Extract the [x, y] coordinate from the center of the cell holding the provided text.  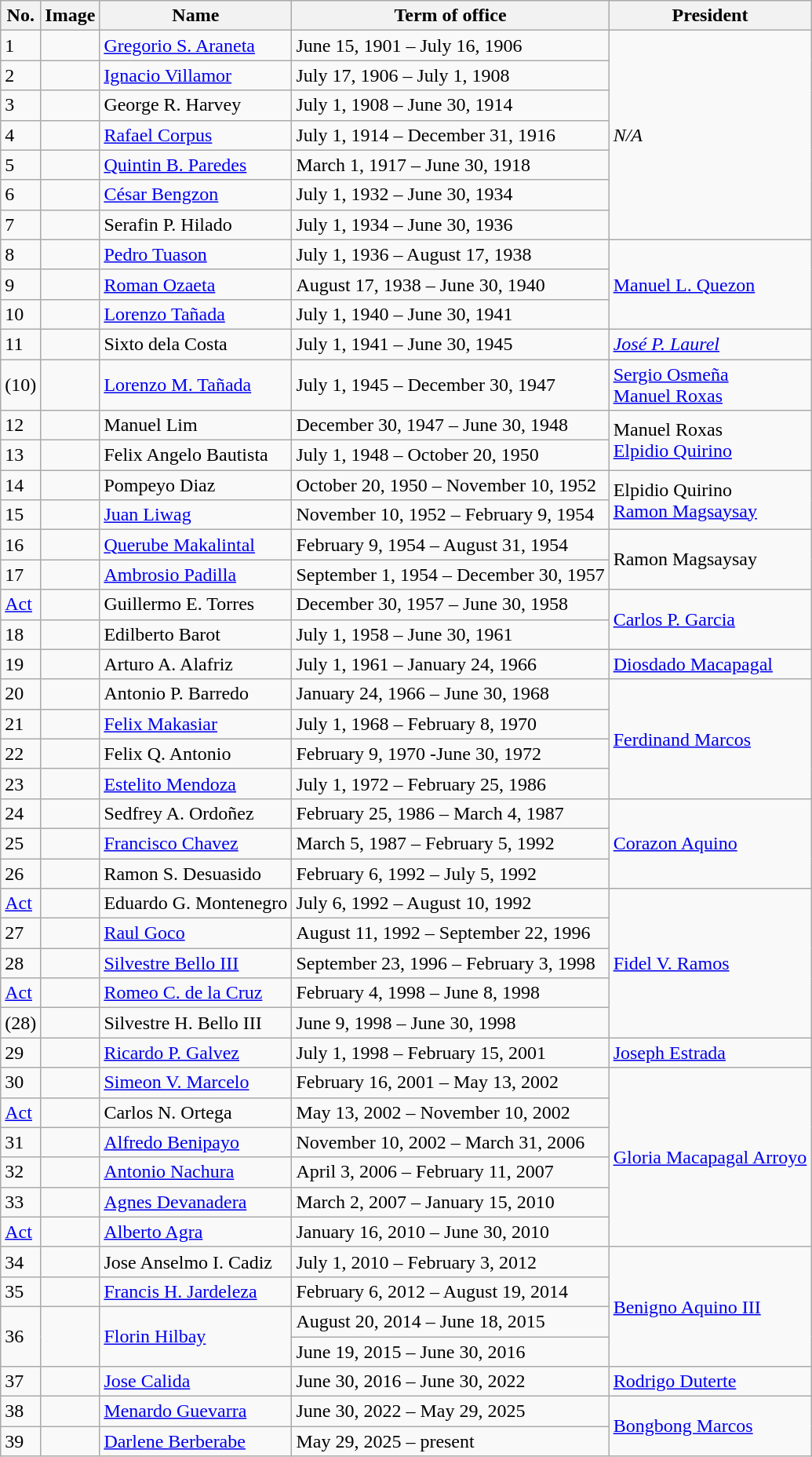
Alfredo Benipayo [196, 1142]
June 15, 1901 – July 16, 1906 [450, 46]
Rafael Corpus [196, 135]
July 1, 1961 – January 24, 1966 [450, 664]
José P. Laurel [710, 344]
Querube Makalintal [196, 545]
December 30, 1947 – June 30, 1948 [450, 425]
Sedfrey A. Ordoñez [196, 813]
29 [20, 1053]
7 [20, 225]
August 11, 1992 – September 22, 1996 [450, 933]
Romeo C. de la Cruz [196, 993]
Diosdado Macapagal [710, 664]
Jose Anselmo I. Cadiz [196, 1262]
July 1, 1948 – October 20, 1950 [450, 455]
Pompeyo Diaz [196, 485]
September 1, 1954 – December 30, 1957 [450, 575]
Guillermo E. Torres [196, 604]
March 1, 1917 – June 30, 1918 [450, 165]
February 9, 1954 – August 31, 1954 [450, 545]
July 1, 1998 – February 15, 2001 [450, 1053]
Simeon V. Marcelo [196, 1083]
Corazon Aquino [710, 843]
Rodrigo Duterte [710, 1382]
19 [20, 664]
July 1, 1940 – June 30, 1941 [450, 314]
5 [20, 165]
Juan Liwag [196, 515]
N/A [710, 135]
28 [20, 963]
February 4, 1998 – June 8, 1998 [450, 993]
Image [71, 16]
Lorenzo M. Tañada [196, 385]
June 30, 2022 – May 29, 2025 [450, 1411]
Bongbong Marcos [710, 1426]
9 [20, 284]
July 1, 1972 – February 25, 1986 [450, 783]
Roman Ozaeta [196, 284]
Benigno Aquino III [710, 1306]
Gregorio S. Araneta [196, 46]
Elpidio QuirinoRamon Magsaysay [710, 500]
35 [20, 1291]
Carlos P. Garcia [710, 619]
September 23, 1996 – February 3, 1998 [450, 963]
August 20, 2014 – June 18, 2015 [450, 1321]
33 [20, 1202]
July 6, 1992 – August 10, 1992 [450, 904]
Alberto Agra [196, 1232]
12 [20, 425]
Francis H. Jardeleza [196, 1291]
Edilberto Barot [196, 634]
César Bengzon [196, 195]
Term of office [450, 16]
38 [20, 1411]
July 17, 1906 – July 1, 1908 [450, 75]
31 [20, 1142]
Joseph Estrada [710, 1053]
March 5, 1987 – February 5, 1992 [450, 843]
Manuel Lim [196, 425]
Lorenzo Tañada [196, 314]
Arturo A. Alafriz [196, 664]
November 10, 1952 – February 9, 1954 [450, 515]
July 1, 1932 – June 30, 1934 [450, 195]
22 [20, 754]
39 [20, 1441]
February 25, 1986 – March 4, 1987 [450, 813]
Ricardo P. Galvez [196, 1053]
6 [20, 195]
July 1, 1945 – December 30, 1947 [450, 385]
1 [20, 46]
Ignacio Villamor [196, 75]
March 2, 2007 – January 15, 2010 [450, 1202]
Carlos N. Ortega [196, 1112]
May 29, 2025 – present [450, 1441]
Sergio OsmeñaManuel Roxas [710, 385]
Ferdinand Marcos [710, 739]
Name [196, 16]
30 [20, 1083]
13 [20, 455]
July 1, 1958 – June 30, 1961 [450, 634]
February 9, 1970 -June 30, 1972 [450, 754]
April 3, 2006 – February 11, 2007 [450, 1172]
Quintin B. Paredes [196, 165]
Manuel RoxasElpidio Quirino [710, 440]
President [710, 16]
Silvestre H. Bello III [196, 1023]
Darlene Berberabe [196, 1441]
July 1, 2010 – February 3, 2012 [450, 1262]
July 1, 1934 – June 30, 1936 [450, 225]
February 16, 2001 – May 13, 2002 [450, 1083]
Antonio Nachura [196, 1172]
October 20, 1950 – November 10, 1952 [450, 485]
25 [20, 843]
Pedro Tuason [196, 254]
Eduardo G. Montenegro [196, 904]
No. [20, 16]
December 30, 1957 – June 30, 1958 [450, 604]
June 9, 1998 – June 30, 1998 [450, 1023]
July 1, 1936 – August 17, 1938 [450, 254]
Silvestre Bello III [196, 963]
July 1, 1908 – June 30, 1914 [450, 105]
Gloria Macapagal Arroyo [710, 1157]
21 [20, 724]
Jose Calida [196, 1382]
July 1, 1914 – December 31, 1916 [450, 135]
Fidel V. Ramos [710, 963]
Florin Hilbay [196, 1336]
Sixto dela Costa [196, 344]
20 [20, 694]
(10) [20, 385]
11 [20, 344]
37 [20, 1382]
Menardo Guevarra [196, 1411]
34 [20, 1262]
Serafin P. Hilado [196, 225]
Estelito Mendoza [196, 783]
Ramon S. Desuasido [196, 874]
Manuel L. Quezon [710, 284]
November 10, 2002 – March 31, 2006 [450, 1142]
24 [20, 813]
May 13, 2002 – November 10, 2002 [450, 1112]
(28) [20, 1023]
Antonio P. Barredo [196, 694]
February 6, 1992 – July 5, 1992 [450, 874]
July 1, 1968 – February 8, 1970 [450, 724]
February 6, 2012 – August 19, 2014 [450, 1291]
32 [20, 1172]
2 [20, 75]
Ramon Magsaysay [710, 560]
3 [20, 105]
Felix Makasiar [196, 724]
16 [20, 545]
14 [20, 485]
January 24, 1966 – June 30, 1968 [450, 694]
10 [20, 314]
August 17, 1938 – June 30, 1940 [450, 284]
January 16, 2010 – June 30, 2010 [450, 1232]
8 [20, 254]
17 [20, 575]
July 1, 1941 – June 30, 1945 [450, 344]
June 19, 2015 – June 30, 2016 [450, 1351]
18 [20, 634]
15 [20, 515]
Felix Q. Antonio [196, 754]
June 30, 2016 – June 30, 2022 [450, 1382]
Ambrosio Padilla [196, 575]
Francisco Chavez [196, 843]
4 [20, 135]
Agnes Devanadera [196, 1202]
George R. Harvey [196, 105]
23 [20, 783]
26 [20, 874]
36 [20, 1336]
Raul Goco [196, 933]
Felix Angelo Bautista [196, 455]
27 [20, 933]
